Detect which cell encompasses the target text, then output its (x, y) center coordinate. 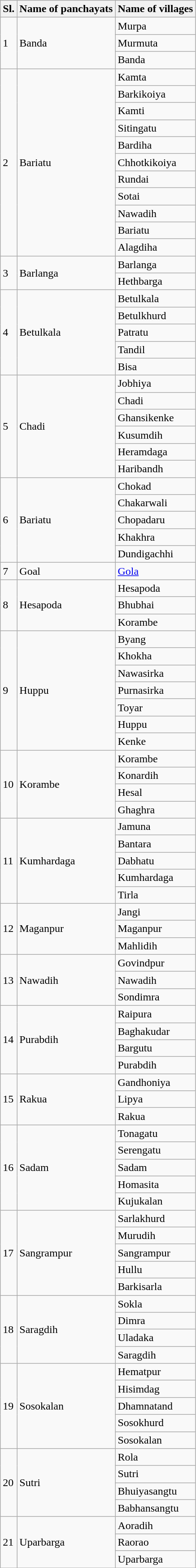
Sl. (9, 9)
Purnasirka (155, 690)
20 (9, 1483)
Khakhra (155, 537)
13 (9, 980)
Murmuta (155, 43)
Toyar (155, 707)
Alagdiha (155, 248)
Khokha (155, 656)
Barkikoiya (155, 94)
3 (9, 273)
Sondimra (155, 997)
Bardiha (155, 145)
Chhotkikoiya (155, 162)
Uladaka (155, 1338)
Kenke (155, 741)
4 (9, 333)
Gandhoniya (155, 1082)
Chakarwali (155, 503)
17 (9, 1252)
Murpa (155, 26)
Byang (155, 639)
Kamta (155, 77)
Tonagatu (155, 1133)
Dhamnatand (155, 1406)
Haribandh (155, 469)
9 (9, 690)
Rundai (155, 179)
10 (9, 784)
14 (9, 1039)
Konardih (155, 776)
Kujukalan (155, 1201)
Heramdaga (155, 452)
Sotai (155, 196)
Kamti (155, 111)
Goal (66, 571)
Serengatu (155, 1150)
Jangi (155, 912)
Dundigachhi (155, 554)
Ghansikenke (155, 418)
Lipya (155, 1099)
Jamuna (155, 827)
Sarlakhurd (155, 1218)
Kusumdih (155, 435)
Sitingatu (155, 128)
Rola (155, 1457)
21 (9, 1542)
Hethbarga (155, 282)
15 (9, 1099)
Dabhatu (155, 861)
Barkisarla (155, 1286)
Homasita (155, 1184)
6 (9, 520)
Govindpur (155, 963)
Bhubhai (155, 605)
Raipura (155, 1014)
8 (9, 605)
16 (9, 1167)
Aoradih (155, 1525)
Babhansangtu (155, 1508)
Raorao (155, 1542)
Bisa (155, 367)
Ghaghra (155, 810)
19 (9, 1406)
1 (9, 43)
Tirla (155, 895)
2 (9, 162)
Bargutu (155, 1048)
Bantara (155, 844)
Dimra (155, 1321)
Sokla (155, 1304)
Chopadaru (155, 520)
Bhuiyasangtu (155, 1491)
Nawasirka (155, 673)
7 (9, 571)
Hematpur (155, 1372)
11 (9, 861)
Chokad (155, 486)
Name of panchayats (66, 9)
Jobhiya (155, 384)
Hullu (155, 1269)
Sosokhurd (155, 1423)
Betulkhurd (155, 316)
Murudih (155, 1235)
Baghakudar (155, 1031)
12 (9, 929)
Gola (155, 571)
Tandil (155, 350)
Mahlidih (155, 946)
18 (9, 1329)
Name of villages (155, 9)
Hisimdag (155, 1389)
5 (9, 426)
Patratu (155, 333)
Hesal (155, 793)
